Find where the given text appears and provide that cell's center as (x, y) coordinate. 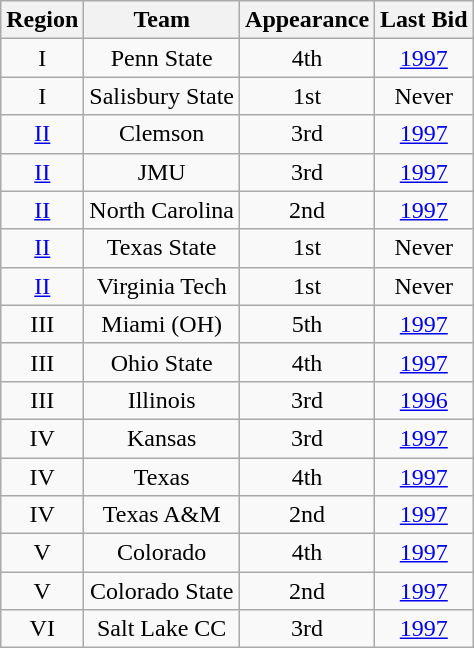
Team (162, 20)
Kansas (162, 438)
Appearance (308, 20)
5th (308, 324)
Texas A&M (162, 515)
Ohio State (162, 362)
Illinois (162, 400)
Texas (162, 477)
Penn State (162, 58)
Last Bid (424, 20)
North Carolina (162, 210)
Salt Lake CC (162, 629)
Clemson (162, 134)
Colorado State (162, 591)
Region (42, 20)
Virginia Tech (162, 286)
Salisbury State (162, 96)
JMU (162, 172)
Colorado (162, 553)
VI (42, 629)
1996 (424, 400)
Miami (OH) (162, 324)
Texas State (162, 248)
